Return [X, Y] of the center of cell containing provided text 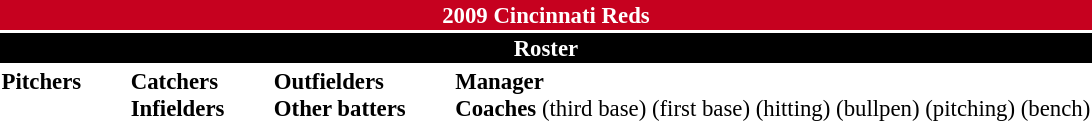
Roster [546, 48]
2009 Cincinnati Reds [546, 15]
